Determine the [X, Y] coordinate at the center of the cell enclosing the given text.  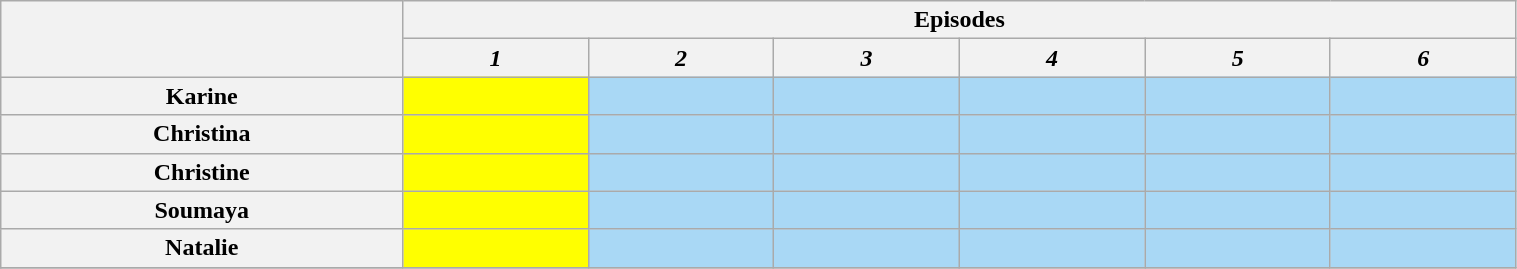
1 [496, 58]
Natalie [202, 248]
Christina [202, 134]
Christine [202, 172]
4 [1052, 58]
2 [681, 58]
6 [1423, 58]
Episodes [960, 20]
Soumaya [202, 210]
Karine [202, 96]
5 [1238, 58]
3 [867, 58]
